Identify which cell holds the provided text, then report its [x, y] central coordinate. 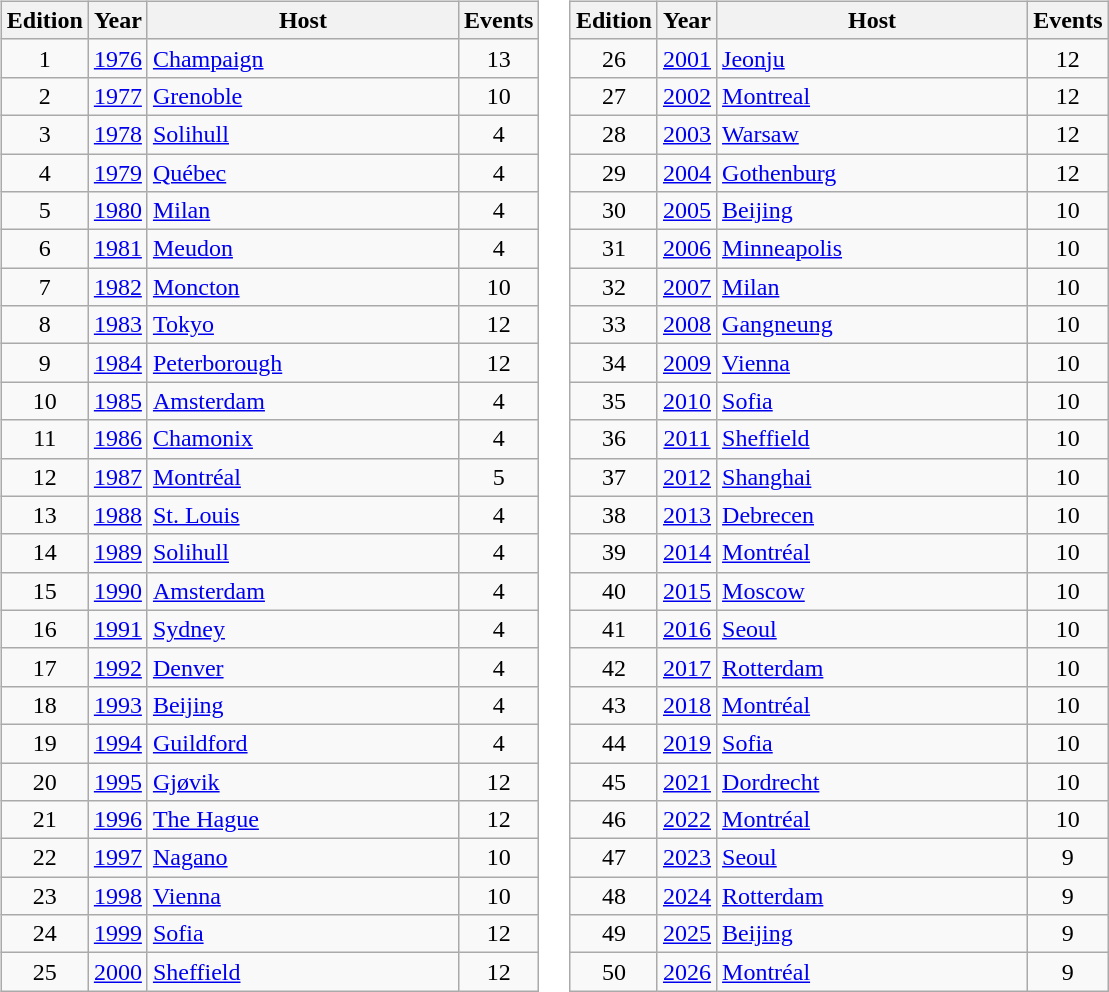
2 [44, 96]
50 [614, 972]
Sydney [302, 629]
31 [614, 249]
2015 [686, 591]
2005 [686, 211]
1 [44, 58]
2007 [686, 287]
St. Louis [302, 515]
2006 [686, 249]
2013 [686, 515]
Gangneung [872, 325]
33 [614, 325]
1999 [118, 934]
2017 [686, 667]
Tokyo [302, 325]
1978 [118, 134]
2008 [686, 325]
32 [614, 287]
22 [44, 858]
Moncton [302, 287]
2026 [686, 972]
Warsaw [872, 134]
2009 [686, 363]
1976 [118, 58]
2019 [686, 743]
2001 [686, 58]
47 [614, 858]
2004 [686, 173]
48 [614, 896]
1995 [118, 781]
Debrecen [872, 515]
2023 [686, 858]
41 [614, 629]
3 [44, 134]
38 [614, 515]
21 [44, 820]
Guildford [302, 743]
1977 [118, 96]
Meudon [302, 249]
1989 [118, 553]
1996 [118, 820]
Montreal [872, 96]
1992 [118, 667]
2011 [686, 439]
Chamonix [302, 439]
17 [44, 667]
2016 [686, 629]
2002 [686, 96]
8 [44, 325]
1998 [118, 896]
2000 [118, 972]
18 [44, 705]
1997 [118, 858]
1990 [118, 591]
45 [614, 781]
Peterborough [302, 363]
1980 [118, 211]
1983 [118, 325]
Minneapolis [872, 249]
Moscow [872, 591]
39 [614, 553]
2024 [686, 896]
6 [44, 249]
2010 [686, 401]
1985 [118, 401]
19 [44, 743]
49 [614, 934]
2014 [686, 553]
1991 [118, 629]
16 [44, 629]
1988 [118, 515]
1986 [118, 439]
23 [44, 896]
Gjøvik [302, 781]
34 [614, 363]
Grenoble [302, 96]
Québec [302, 173]
29 [614, 173]
1984 [118, 363]
40 [614, 591]
25 [44, 972]
Shanghai [872, 477]
Champaign [302, 58]
7 [44, 287]
26 [614, 58]
Jeonju [872, 58]
27 [614, 96]
1994 [118, 743]
1981 [118, 249]
2025 [686, 934]
2021 [686, 781]
43 [614, 705]
36 [614, 439]
2018 [686, 705]
37 [614, 477]
24 [44, 934]
14 [44, 553]
44 [614, 743]
2003 [686, 134]
The Hague [302, 820]
1982 [118, 287]
35 [614, 401]
11 [44, 439]
2022 [686, 820]
Dordrecht [872, 781]
Gothenburg [872, 173]
28 [614, 134]
20 [44, 781]
2012 [686, 477]
42 [614, 667]
Denver [302, 667]
Nagano [302, 858]
15 [44, 591]
1987 [118, 477]
1979 [118, 173]
30 [614, 211]
46 [614, 820]
1993 [118, 705]
